Detect which cell encompasses the target text, then output its (X, Y) center coordinate. 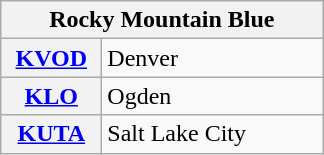
KUTA (52, 134)
Denver (212, 58)
KLO (52, 96)
Ogden (212, 96)
Rocky Mountain Blue (162, 20)
KVOD (52, 58)
Salt Lake City (212, 134)
